Search for the cell housing the specified text and yield its [X, Y] center coordinate. 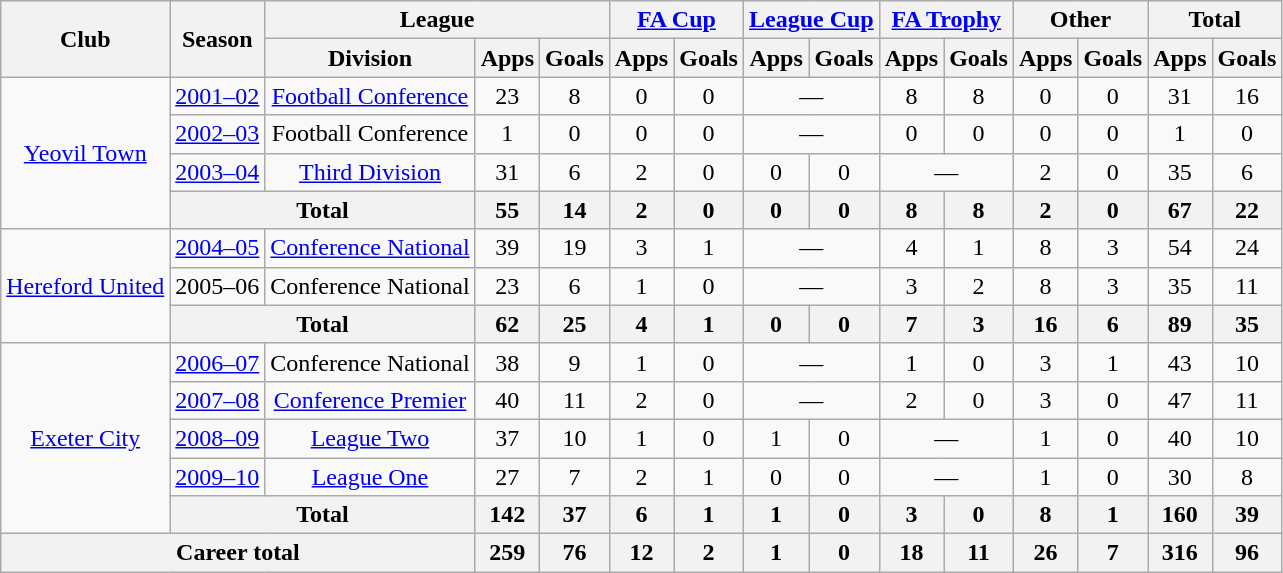
19 [575, 248]
Other [1080, 20]
67 [1180, 210]
2009–10 [218, 477]
Yeovil Town [86, 153]
18 [911, 553]
Club [86, 39]
FA Trophy [946, 20]
2001–02 [218, 96]
142 [507, 515]
2003–04 [218, 172]
89 [1180, 324]
27 [507, 477]
26 [1045, 553]
25 [575, 324]
24 [1247, 248]
14 [575, 210]
2006–07 [218, 362]
160 [1180, 515]
2005–06 [218, 286]
54 [1180, 248]
62 [507, 324]
League Two [370, 438]
Conference Premier [370, 400]
22 [1247, 210]
259 [507, 553]
FA Cup [676, 20]
2004–05 [218, 248]
Division [370, 58]
Exeter City [86, 438]
2008–09 [218, 438]
9 [575, 362]
Career total [238, 553]
76 [575, 553]
League Cup [811, 20]
Hereford United [86, 286]
316 [1180, 553]
Third Division [370, 172]
2007–08 [218, 400]
30 [1180, 477]
96 [1247, 553]
2002–03 [218, 134]
12 [641, 553]
38 [507, 362]
55 [507, 210]
League [437, 20]
43 [1180, 362]
League One [370, 477]
47 [1180, 400]
Season [218, 39]
